Provide the (x, y) coordinate of the cell's center where the given text is located.  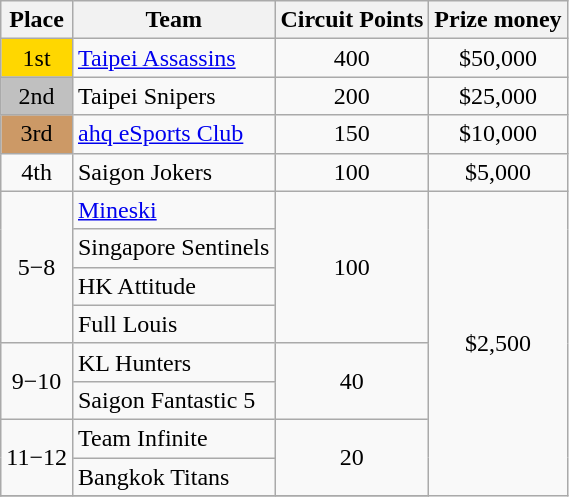
Circuit Points (352, 20)
$10,000 (498, 134)
400 (352, 58)
KL Hunters (173, 362)
20 (352, 457)
5−8 (37, 267)
Taipei Snipers (173, 96)
Mineski (173, 210)
$2,500 (498, 343)
Saigon Fantastic 5 (173, 400)
$50,000 (498, 58)
4th (37, 172)
9−10 (37, 381)
Saigon Jokers (173, 172)
11−12 (37, 457)
Team (173, 20)
⁠Singapore Sentinels (173, 248)
$5,000 (498, 172)
200 (352, 96)
HK Attitude (173, 286)
Team Infinite (173, 438)
150 (352, 134)
1st (37, 58)
Bangkok Titans (173, 477)
Taipei Assassins (173, 58)
2nd (37, 96)
Full Louis (173, 324)
Place (37, 20)
Prize money (498, 20)
40 (352, 381)
ahq eSports Club (173, 134)
$25,000 (498, 96)
3rd (37, 134)
